Find where the given text appears and provide that cell's center as (x, y) coordinate. 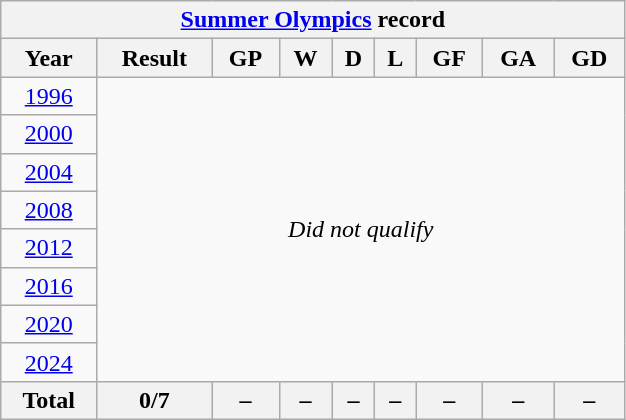
1996 (49, 96)
2016 (49, 286)
GD (590, 58)
0/7 (154, 400)
Total (49, 400)
2000 (49, 134)
GF (450, 58)
Summer Olympics record (313, 20)
GA (518, 58)
Did not qualify (361, 229)
GP (246, 58)
2024 (49, 362)
L (396, 58)
W (306, 58)
Year (49, 58)
2008 (49, 210)
Result (154, 58)
2020 (49, 324)
2012 (49, 248)
D (354, 58)
2004 (49, 172)
